Pinpoint the cell where the given text exists, returning its (X, Y) midpoint coordinate. 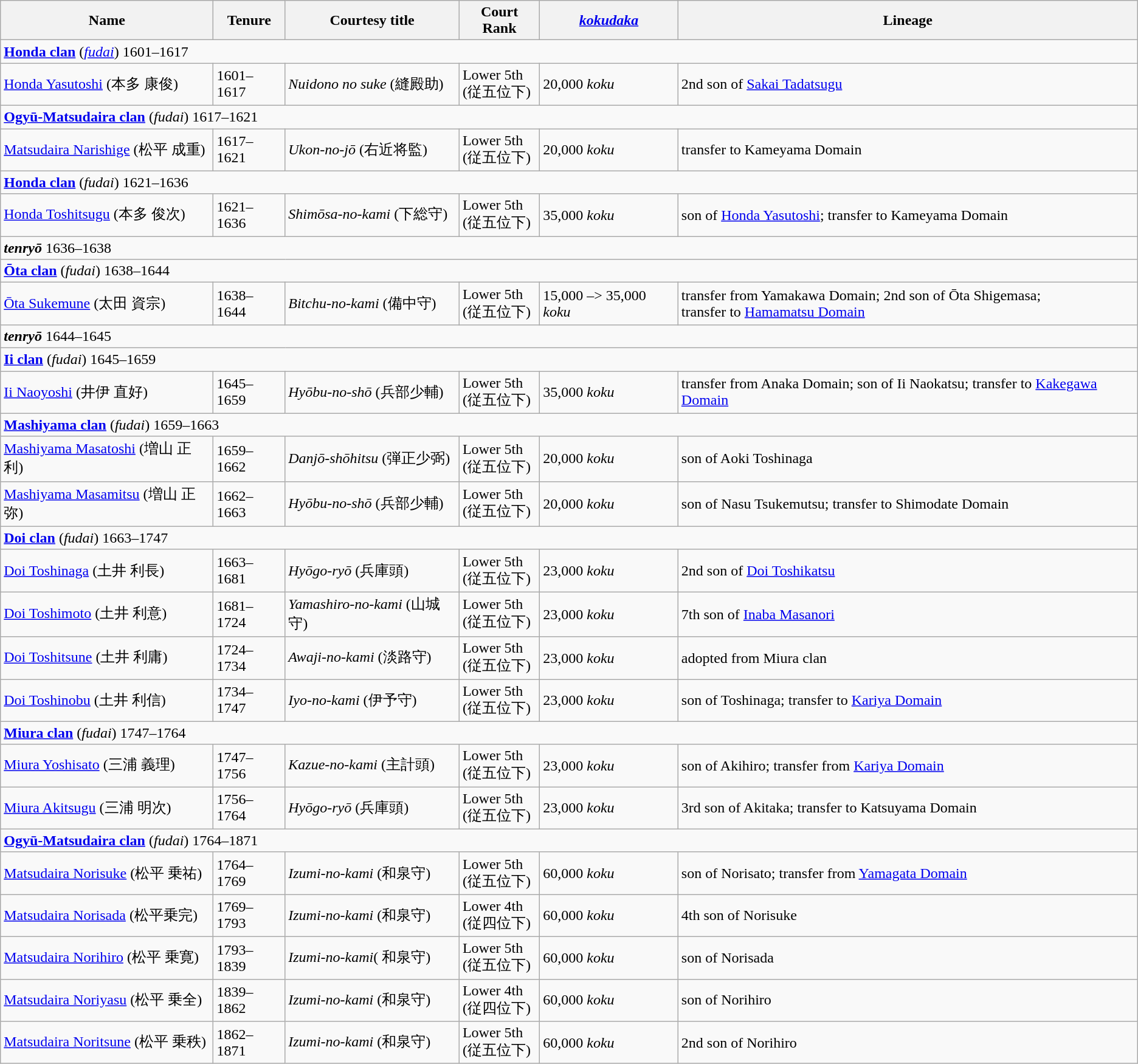
Tenure (249, 21)
son of Akihiro; transfer from Kariya Domain (908, 766)
Miura clan (fudai) 1747–1764 (569, 733)
Yamashiro-no-kami (山城守) (372, 614)
transfer to Kameyama Domain (908, 150)
Danjō-shōhitsu (弾正少弼) (372, 459)
transfer from Yamakawa Domain; 2nd son of Ōta Shigemasa; transfer to Hamamatsu Domain (908, 304)
transfer from Anaka Domain; son of Ii Naokatsu; transfer to Kakegawa Domain (908, 392)
Matsudaira Norisuke (松平 乗祐) (107, 873)
Matsudaira Noritsune (松平 乗秩) (107, 1043)
1793–1839 (249, 958)
Ogyū-Matsudaira clan (fudai) 1617–1621 (569, 117)
Ii clan (fudai) 1645–1659 (569, 359)
Miura Yoshisato (三浦 義理) (107, 766)
1601–1617 (249, 84)
1724–1734 (249, 658)
Iyo-no-kami (伊予守) (372, 701)
1756–1764 (249, 808)
Ōta Sukemune (太田 資宗) (107, 304)
kokudaka (609, 21)
Honda Yasutoshi (本多 康俊) (107, 84)
son of Nasu Tsukemutsu; transfer to Shimodate Domain (908, 504)
son of Norihiro (908, 1000)
Matsudaira Noriyasu (松平 乗全) (107, 1000)
Mashiyama Masatoshi (増山 正利) (107, 459)
2nd son of Sakai Tadatsugu (908, 84)
1617–1621 (249, 150)
adopted from Miura clan (908, 658)
4th son of Norisuke (908, 916)
Lower 4th(従四位下) (499, 916)
Matsudaira Norihiro (松平 乗寛) (107, 958)
son of Honda Yasutoshi; transfer to Kameyama Domain (908, 215)
tenryō 1644–1645 (569, 336)
Lineage (908, 21)
Name (107, 21)
1681–1724 (249, 614)
Doi Toshimoto (土井 利意) (107, 614)
Nuidono no suke (縫殿助) (372, 84)
Matsudaira Narishige (松平 成重) (107, 150)
1638–1644 (249, 304)
1734–1747 (249, 701)
Ii Naoyoshi (井伊 直好) (107, 392)
Mashiyama clan (fudai) 1659–1663 (569, 425)
Doi Toshitsune (土井 利庸) (107, 658)
Ukon-no-jō (右近将監) (372, 150)
Bitchu-no-kami (備中守) (372, 304)
1663–1681 (249, 571)
Honda Toshitsugu (本多 俊次) (107, 215)
Doi Toshinaga (土井 利長) (107, 571)
Shimōsa-no-kami (下総守) (372, 215)
1659–1662 (249, 459)
3rd son of Akitaka; transfer to Katsuyama Domain (908, 808)
1747–1756 (249, 766)
Doi clan (fudai) 1663–1747 (569, 538)
2nd son of Doi Toshikatsu (908, 571)
1621–1636 (249, 215)
Ōta clan (fudai) 1638–1644 (569, 271)
7th son of Inaba Masanori (908, 614)
1839–1862 (249, 1000)
2nd son of Norihiro (908, 1043)
son of Aoki Toshinaga (908, 459)
15,000 –> 35,000 koku (609, 304)
Honda clan (fudai) 1621–1636 (569, 182)
tenryō 1636–1638 (569, 248)
Miura Akitsugu (三浦 明次) (107, 808)
1662–1663 (249, 504)
Ogyū-Matsudaira clan (fudai) 1764–1871 (569, 840)
Izumi-no-kami( 和泉守) (372, 958)
Matsudaira Norisada (松平乗完) (107, 916)
Doi Toshinobu (土井 利信) (107, 701)
1769–1793 (249, 916)
son of Norisada (908, 958)
son of Norisato; transfer from Yamagata Domain (908, 873)
1862–1871 (249, 1043)
Honda clan (fudai) 1601–1617 (569, 52)
Kazue-no-kami (主計頭) (372, 766)
Mashiyama Masamitsu (増山 正弥) (107, 504)
Lower 4th (従四位下) (499, 1000)
Court Rank (499, 21)
son of Toshinaga; transfer to Kariya Domain (908, 701)
1645–1659 (249, 392)
1764–1769 (249, 873)
Courtesy title (372, 21)
Awaji-no-kami (淡路守) (372, 658)
